Pinpoint the cell where the given text exists, returning its [x, y] midpoint coordinate. 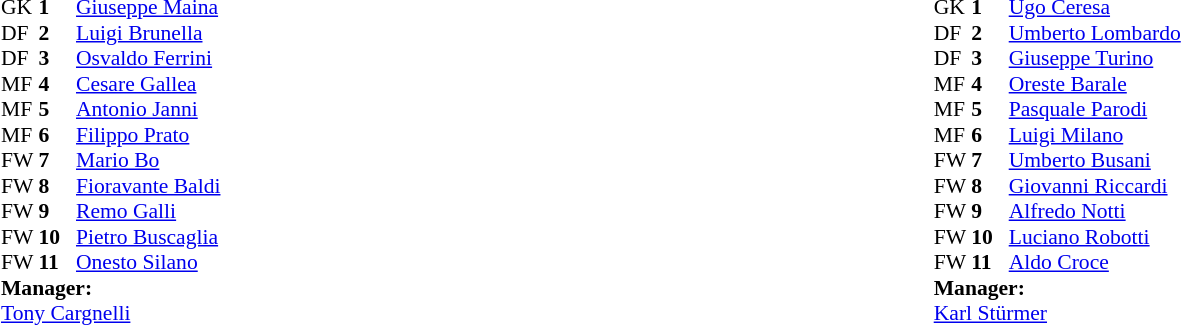
Remo Galli [148, 211]
Umberto Busani [1095, 161]
Giovanni Riccardi [1095, 186]
Luigi Brunella [148, 33]
Umberto Lombardo [1095, 33]
Osvaldo Ferrini [148, 59]
Oreste Barale [1095, 84]
Giuseppe Turino [1095, 59]
Aldo Croce [1095, 263]
Cesare Gallea [148, 84]
Luciano Robotti [1095, 237]
Fioravante Baldi [148, 186]
Pasquale Parodi [1095, 109]
Luigi Milano [1095, 135]
Onesto Silano [148, 263]
Mario Bo [148, 161]
Antonio Janni [148, 109]
Alfredo Notti [1095, 211]
Pietro Buscaglia [148, 237]
Filippo Prato [148, 135]
